Search for the cell housing the specified text and yield its (X, Y) center coordinate. 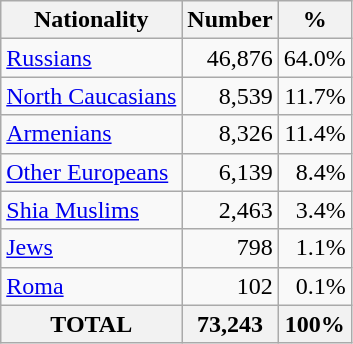
11.7% (314, 96)
% (314, 20)
8,539 (230, 96)
11.4% (314, 134)
102 (230, 286)
Armenians (92, 134)
8,326 (230, 134)
798 (230, 248)
3.4% (314, 210)
Russians (92, 58)
100% (314, 324)
1.1% (314, 248)
0.1% (314, 286)
Shia Muslims (92, 210)
North Caucasians (92, 96)
Jews (92, 248)
8.4% (314, 172)
46,876 (230, 58)
Roma (92, 286)
64.0% (314, 58)
TOTAL (92, 324)
Number (230, 20)
73,243 (230, 324)
Nationality (92, 20)
Other Europeans (92, 172)
6,139 (230, 172)
2,463 (230, 210)
